Capture the cell that displays the provided text and extract its [X, Y] central coordinate. 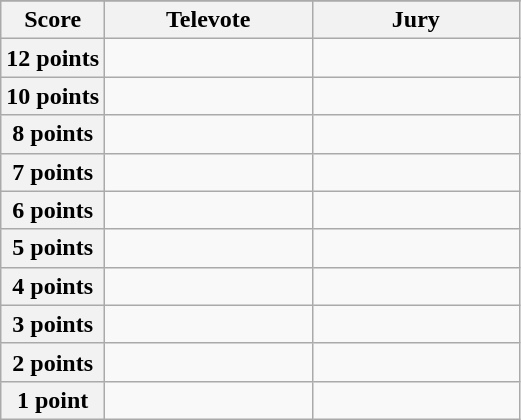
6 points [53, 210]
Score [53, 20]
7 points [53, 172]
3 points [53, 324]
1 point [53, 400]
12 points [53, 58]
10 points [53, 96]
2 points [53, 362]
Televote [209, 20]
Jury [416, 20]
4 points [53, 286]
8 points [53, 134]
5 points [53, 248]
